Search for the cell housing the specified text and yield its [X, Y] center coordinate. 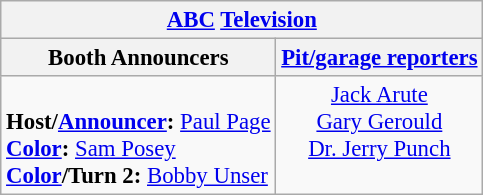
ABC Television [242, 20]
Pit/garage reporters [380, 58]
Booth Announcers [138, 58]
Jack AruteGary GerouldDr. Jerry Punch [380, 136]
Host/Announcer: Paul Page Color: Sam Posey Color/Turn 2: Bobby Unser [138, 136]
